Extract the (X, Y) coordinate from the center of the cell holding the provided text.  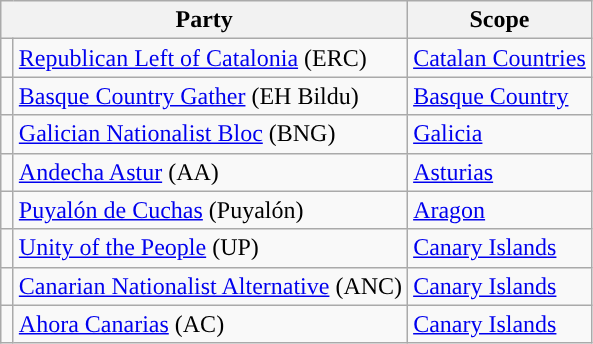
Unity of the People (UP) (210, 248)
Canarian Nationalist Alternative (ANC) (210, 286)
Andecha Astur (AA) (210, 172)
Scope (500, 20)
Asturias (500, 172)
Aragon (500, 210)
Basque Country Gather (EH Bildu) (210, 96)
Catalan Countries (500, 58)
Ahora Canarias (AC) (210, 324)
Basque Country (500, 96)
Party (204, 20)
Puyalón de Cuchas (Puyalón) (210, 210)
Galician Nationalist Bloc (BNG) (210, 134)
Galicia (500, 134)
Republican Left of Catalonia (ERC) (210, 58)
